Locate the cell with the specified text and output its (x, y) center coordinate. 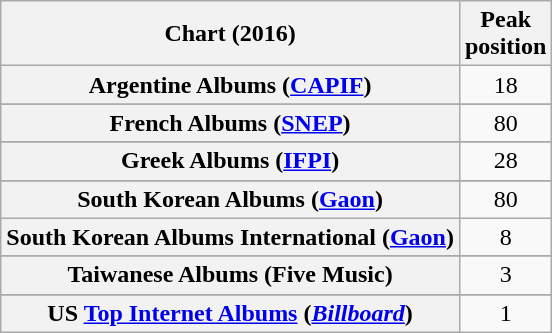
8 (505, 237)
3 (505, 275)
1 (505, 313)
South Korean Albums International (Gaon) (230, 237)
South Korean Albums (Gaon) (230, 199)
French Albums (SNEP) (230, 123)
Greek Albums (IFPI) (230, 161)
18 (505, 85)
Taiwanese Albums (Five Music) (230, 275)
Chart (2016) (230, 34)
Peak position (505, 34)
US Top Internet Albums (Billboard) (230, 313)
Argentine Albums (CAPIF) (230, 85)
28 (505, 161)
